Return the [X, Y] coordinate for the center point of the cell that contains the specified text.  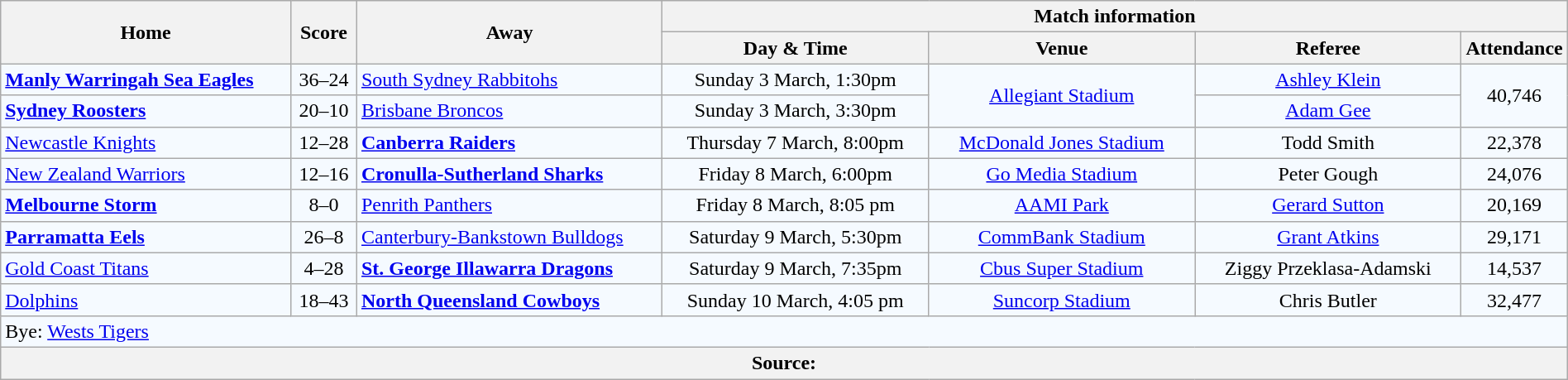
Manly Warringah Sea Eagles [146, 79]
Cbus Super Stadium [1062, 268]
Home [146, 32]
Cronulla-Sutherland Sharks [509, 174]
Away [509, 32]
22,378 [1514, 142]
18–43 [323, 300]
Canterbury-Bankstown Bulldogs [509, 237]
Newcastle Knights [146, 142]
4–28 [323, 268]
Allegiant Stadium [1062, 95]
Match information [1115, 17]
8–0 [323, 205]
Go Media Stadium [1062, 174]
32,477 [1514, 300]
McDonald Jones Stadium [1062, 142]
Thursday 7 March, 8:00pm [796, 142]
Score [323, 32]
New Zealand Warriors [146, 174]
Attendance [1514, 48]
Friday 8 March, 6:00pm [796, 174]
Bye: Wests Tigers [784, 331]
Ashley Klein [1328, 79]
Saturday 9 March, 7:35pm [796, 268]
14,537 [1514, 268]
Day & Time [796, 48]
Adam Gee [1328, 111]
Grant Atkins [1328, 237]
Chris Butler [1328, 300]
Gerard Sutton [1328, 205]
20–10 [323, 111]
Sunday 10 March, 4:05 pm [796, 300]
Todd Smith [1328, 142]
Peter Gough [1328, 174]
Ziggy Przeklasa-Adamski [1328, 268]
Penrith Panthers [509, 205]
29,171 [1514, 237]
40,746 [1514, 95]
20,169 [1514, 205]
St. George Illawarra Dragons [509, 268]
12–28 [323, 142]
Dolphins [146, 300]
AAMI Park [1062, 205]
12–16 [323, 174]
Brisbane Broncos [509, 111]
Melbourne Storm [146, 205]
24,076 [1514, 174]
South Sydney Rabbitohs [509, 79]
Sunday 3 March, 1:30pm [796, 79]
North Queensland Cowboys [509, 300]
Sunday 3 March, 3:30pm [796, 111]
Sydney Roosters [146, 111]
Venue [1062, 48]
Friday 8 March, 8:05 pm [796, 205]
Referee [1328, 48]
36–24 [323, 79]
Source: [784, 363]
Gold Coast Titans [146, 268]
Canberra Raiders [509, 142]
Parramatta Eels [146, 237]
26–8 [323, 237]
Suncorp Stadium [1062, 300]
Saturday 9 March, 5:30pm [796, 237]
CommBank Stadium [1062, 237]
